For the text-containing cell, return its midpoint in (x, y) coordinate format. 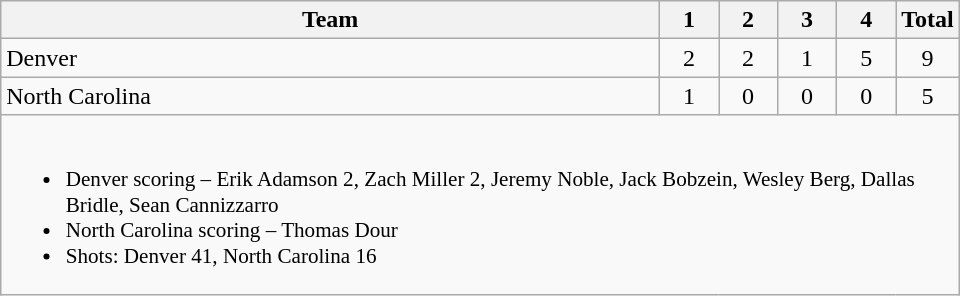
Denver (330, 58)
Team (330, 20)
North Carolina (330, 96)
4 (866, 20)
3 (808, 20)
Total (928, 20)
9 (928, 58)
